Capture the cell that displays the provided text and extract its (x, y) central coordinate. 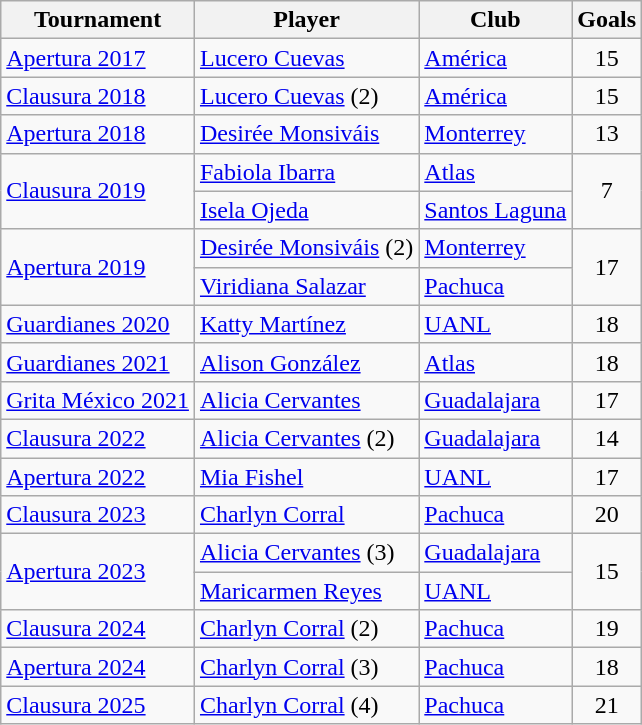
Alicia Cervantes (306, 400)
Apertura 2019 (98, 267)
Tournament (98, 20)
Club (496, 20)
Charlyn Corral (3) (306, 667)
Player (306, 20)
Apertura 2022 (98, 477)
Charlyn Corral (306, 515)
Katty Martínez (306, 324)
Alicia Cervantes (3) (306, 553)
Mia Fishel (306, 477)
Desirée Monsiváis (306, 134)
Clausura 2023 (98, 515)
Maricarmen Reyes (306, 591)
Clausura 2019 (98, 191)
Apertura 2024 (98, 667)
Clausura 2025 (98, 705)
Apertura 2018 (98, 134)
Clausura 2022 (98, 438)
Clausura 2024 (98, 629)
Lucero Cuevas (2) (306, 96)
Fabiola Ibarra (306, 172)
19 (607, 629)
Alison González (306, 362)
Apertura 2017 (98, 58)
Lucero Cuevas (306, 58)
7 (607, 191)
Isela Ojeda (306, 210)
Guardianes 2020 (98, 324)
Desirée Monsiváis (2) (306, 248)
Apertura 2023 (98, 572)
Santos Laguna (496, 210)
21 (607, 705)
Charlyn Corral (2) (306, 629)
20 (607, 515)
14 (607, 438)
Viridiana Salazar (306, 286)
Charlyn Corral (4) (306, 705)
Goals (607, 20)
Guardianes 2021 (98, 362)
Grita México 2021 (98, 400)
13 (607, 134)
Clausura 2018 (98, 96)
Alicia Cervantes (2) (306, 438)
